Return the [X, Y] coordinate for the center point of the cell that contains the specified text.  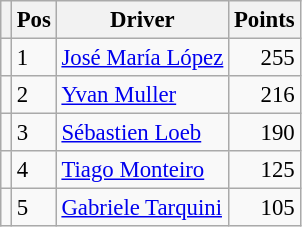
Points [264, 20]
Gabriele Tarquini [142, 208]
Pos [34, 20]
5 [34, 208]
125 [264, 170]
216 [264, 95]
Tiago Monteiro [142, 170]
3 [34, 133]
2 [34, 95]
4 [34, 170]
Yvan Muller [142, 95]
190 [264, 133]
105 [264, 208]
Driver [142, 20]
Sébastien Loeb [142, 133]
José María López [142, 58]
1 [34, 58]
255 [264, 58]
